For the text-containing cell, return its midpoint in (X, Y) coordinate format. 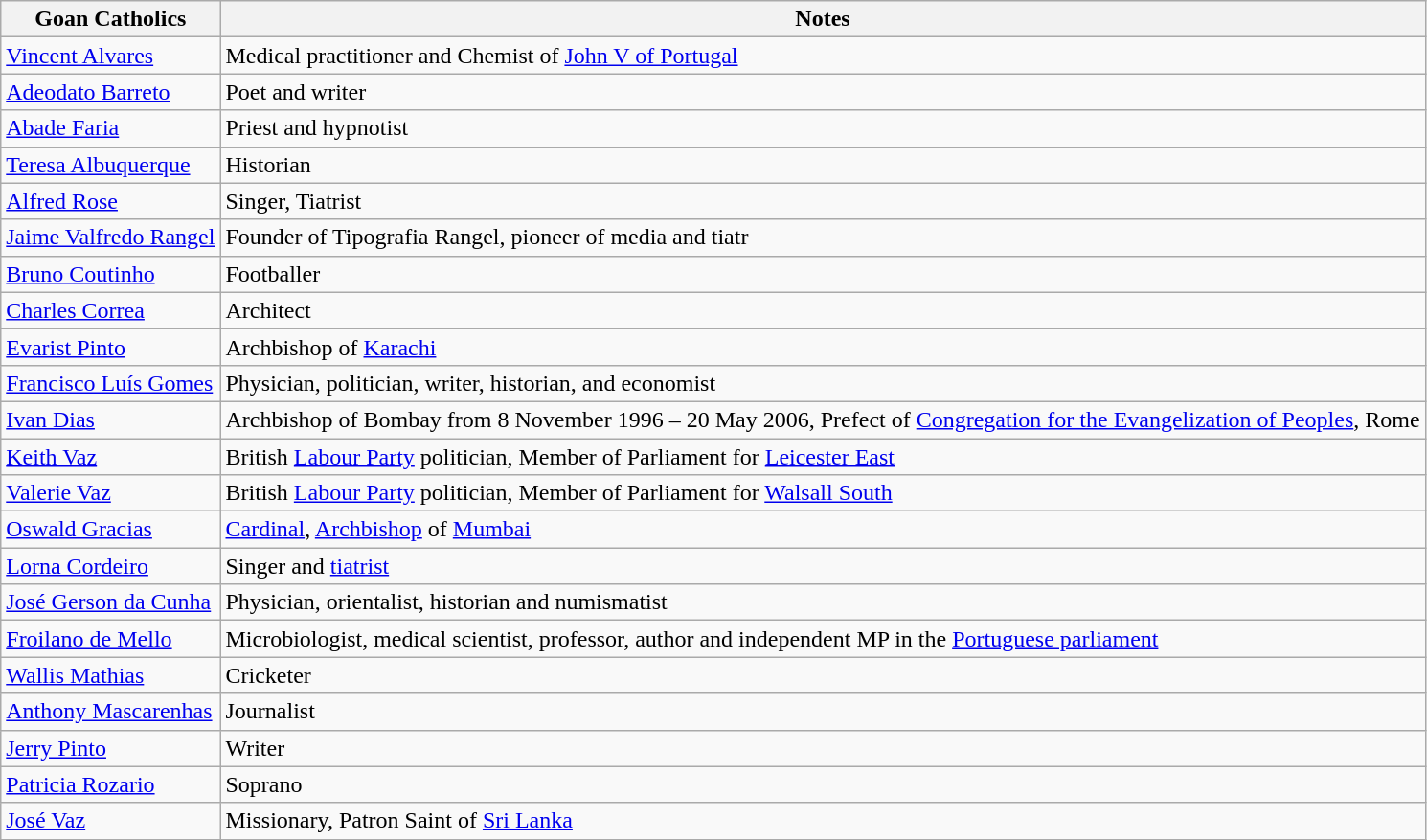
Ivan Dias (111, 420)
Anthony Mascarenhas (111, 712)
José Gerson da Cunha (111, 602)
Footballer (823, 274)
Wallis Mathias (111, 675)
Physician, politician, writer, historian, and economist (823, 383)
Journalist (823, 712)
Priest and hypnotist (823, 128)
Medical practitioner and Chemist of John V of Portugal (823, 56)
Archbishop of Karachi (823, 347)
Jaime Valfredo Rangel (111, 238)
Froilano de Mello (111, 639)
Singer and tiatrist (823, 566)
José Vaz (111, 821)
Writer (823, 748)
Historian (823, 165)
Adeodato Barreto (111, 92)
Notes (823, 19)
Patricia Rozario (111, 784)
Alfred Rose (111, 201)
Vincent Alvares (111, 56)
Valerie Vaz (111, 493)
Jerry Pinto (111, 748)
Architect (823, 310)
Singer, Tiatrist (823, 201)
Charles Correa (111, 310)
Oswald Gracias (111, 530)
Poet and writer (823, 92)
Goan Catholics (111, 19)
Francisco Luís Gomes (111, 383)
British Labour Party politician, Member of Parliament for Leicester East (823, 457)
Founder of Tipografia Rangel, pioneer of media and tiatr (823, 238)
Evarist Pinto (111, 347)
Cardinal, Archbishop of Mumbai (823, 530)
Teresa Albuquerque (111, 165)
Abade Faria (111, 128)
Microbiologist, medical scientist, professor, author and independent MP in the Portuguese parliament (823, 639)
Physician, orientalist, historian and numismatist (823, 602)
British Labour Party politician, Member of Parliament for Walsall South (823, 493)
Keith Vaz (111, 457)
Soprano (823, 784)
Missionary, Patron Saint of Sri Lanka (823, 821)
Lorna Cordeiro (111, 566)
Cricketer (823, 675)
Archbishop of Bombay from 8 November 1996 – 20 May 2006, Prefect of Congregation for the Evangelization of Peoples, Rome (823, 420)
Bruno Coutinho (111, 274)
